Locate the cell with the specified text and output its [x, y] center coordinate. 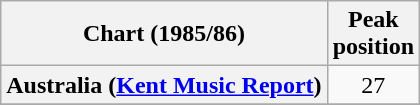
Peakposition [373, 34]
Australia (Kent Music Report) [164, 85]
27 [373, 85]
Chart (1985/86) [164, 34]
